Output the [x, y] coordinate of the center of the cell containing the given text.  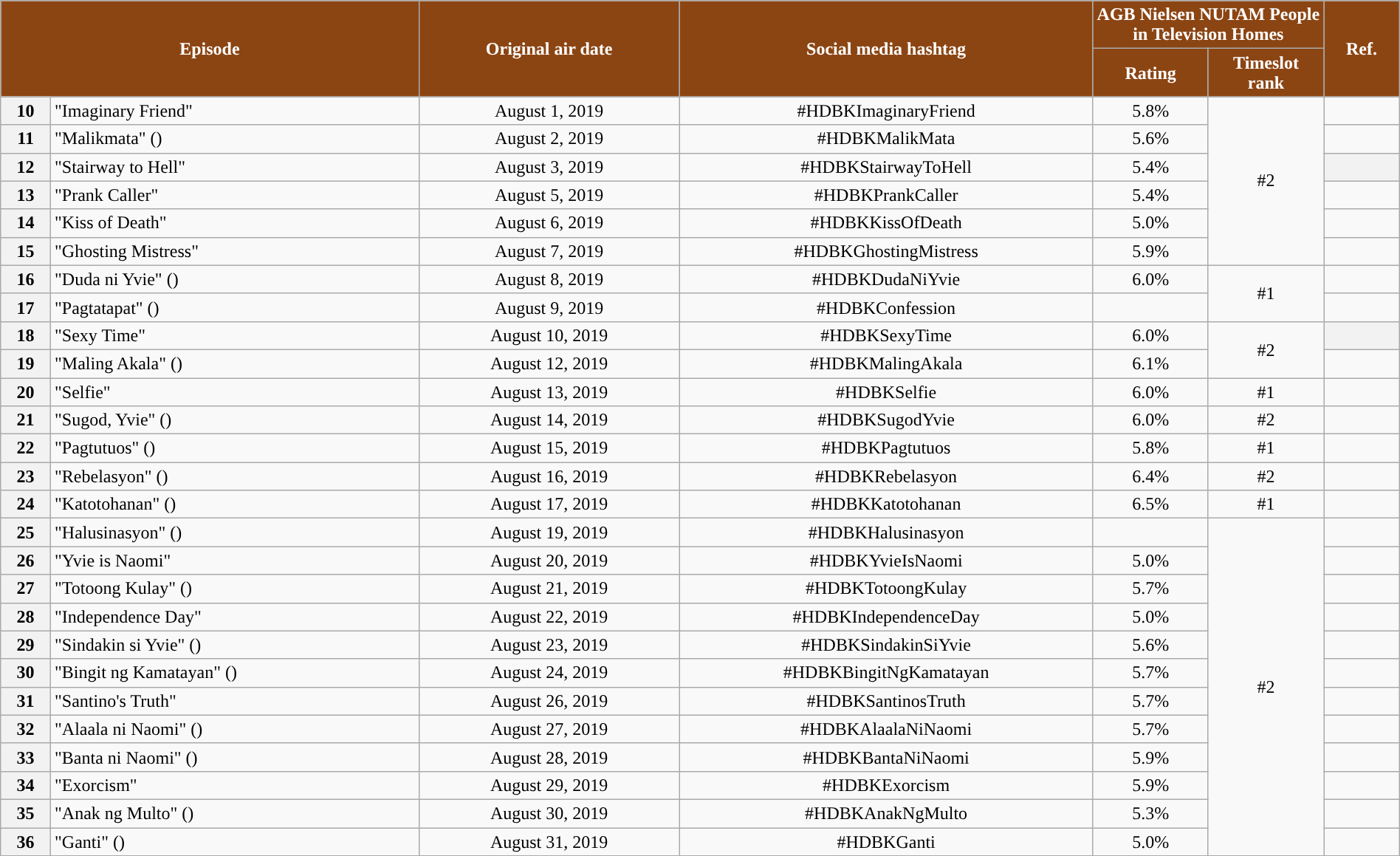
36 [26, 841]
August 6, 2019 [549, 223]
"Sindakin si Yvie" () [235, 645]
"Pagtutuos" () [235, 448]
"Sexy Time" [235, 335]
August 12, 2019 [549, 363]
"Yvie is Naomi" [235, 561]
17 [26, 307]
August 5, 2019 [549, 195]
August 29, 2019 [549, 785]
"Duda ni Yvie" () [235, 279]
#HDBKPagtutuos [886, 448]
"Banta ni Naomi" () [235, 757]
"Halusinasyon" () [235, 533]
August 13, 2019 [549, 392]
August 2, 2019 [549, 139]
#HDBKExorcism [886, 785]
Original air date [549, 49]
August 17, 2019 [549, 504]
29 [26, 645]
August 30, 2019 [549, 813]
August 20, 2019 [549, 561]
28 [26, 617]
Episode [210, 49]
20 [26, 392]
#HDBKGanti [886, 841]
#HDBKStairwayToHell [886, 167]
13 [26, 195]
August 3, 2019 [549, 167]
#HDBKImaginaryFriend [886, 111]
"Prank Caller" [235, 195]
#HDBKRebelasyon [886, 476]
August 16, 2019 [549, 476]
August 9, 2019 [549, 307]
18 [26, 335]
AGB Nielsen NUTAM People in Television Homes [1208, 25]
"Selfie" [235, 392]
August 1, 2019 [549, 111]
"Anak ng Multo" () [235, 813]
August 19, 2019 [549, 533]
#HDBKBingitNgKamatayan [886, 673]
31 [26, 701]
August 31, 2019 [549, 841]
"Totoong Kulay" () [235, 589]
6.5% [1150, 504]
#HDBKGhostingMistress [886, 251]
"Independence Day" [235, 617]
22 [26, 448]
"Alaala ni Naomi" () [235, 729]
"Malikmata" () [235, 139]
#HDBKDudaNiYvie [886, 279]
August 27, 2019 [549, 729]
#HDBKMalingAkala [886, 363]
32 [26, 729]
#HDBKPrankCaller [886, 195]
"Maling Akala" () [235, 363]
August 15, 2019 [549, 448]
34 [26, 785]
August 14, 2019 [549, 420]
August 7, 2019 [549, 251]
15 [26, 251]
#HDBKConfession [886, 307]
25 [26, 533]
24 [26, 504]
#HDBKSexyTime [886, 335]
19 [26, 363]
"Exorcism" [235, 785]
#HDBKAnakNgMulto [886, 813]
"Stairway to Hell" [235, 167]
Rating [1150, 72]
23 [26, 476]
"Bingit ng Kamatayan" () [235, 673]
#HDBKMalikMata [886, 139]
16 [26, 279]
August 22, 2019 [549, 617]
#HDBKSantinosTruth [886, 701]
12 [26, 167]
10 [26, 111]
"Ghosting Mistress" [235, 251]
#HDBKSugodYvie [886, 420]
#HDBKHalusinasyon [886, 533]
#HDBKSelfie [886, 392]
#HDBKTotoongKulay [886, 589]
6.1% [1150, 363]
#HDBKAlaalaNiNaomi [886, 729]
Ref. [1362, 49]
"Santino's Truth" [235, 701]
August 28, 2019 [549, 757]
27 [26, 589]
#HDBKYvieIsNaomi [886, 561]
#HDBKIndependenceDay [886, 617]
30 [26, 673]
35 [26, 813]
August 23, 2019 [549, 645]
August 24, 2019 [549, 673]
August 8, 2019 [549, 279]
21 [26, 420]
#HDBKSindakinSiYvie [886, 645]
#HDBKBantaNiNaomi [886, 757]
"Pagtatapat" () [235, 307]
"Rebelasyon" () [235, 476]
August 10, 2019 [549, 335]
Timeslotrank [1266, 72]
26 [26, 561]
#HDBKKissOfDeath [886, 223]
"Kiss of Death" [235, 223]
6.4% [1150, 476]
Social media hashtag [886, 49]
33 [26, 757]
"Katotohanan" () [235, 504]
"Imaginary Friend" [235, 111]
14 [26, 223]
August 21, 2019 [549, 589]
August 26, 2019 [549, 701]
"Ganti" () [235, 841]
11 [26, 139]
5.3% [1150, 813]
"Sugod, Yvie" () [235, 420]
#HDBKKatotohanan [886, 504]
